Detect which cell encompasses the target text, then output its [X, Y] center coordinate. 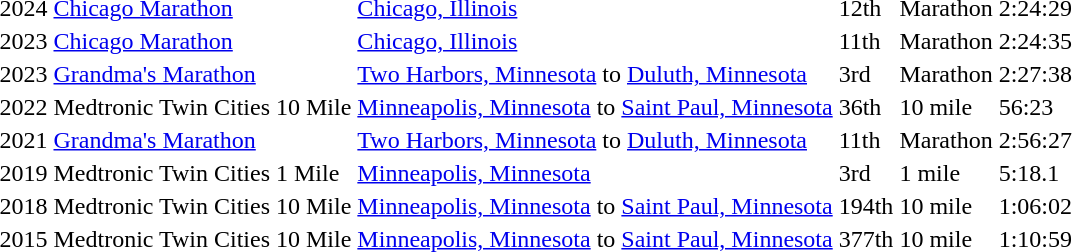
36th [866, 107]
Chicago Marathon [202, 41]
Chicago, Illinois [595, 41]
194th [866, 206]
Minneapolis, Minnesota [595, 173]
1 mile [946, 173]
Medtronic Twin Cities 1 Mile [202, 173]
